Locate the cell with the specified text and output its (X, Y) center coordinate. 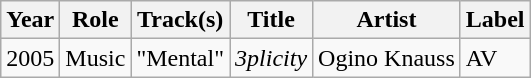
Track(s) (180, 20)
2005 (30, 58)
Artist (387, 20)
Music (96, 58)
Title (272, 20)
AV (495, 58)
Year (30, 20)
Label (495, 20)
"Mental" (180, 58)
Ogino Knauss (387, 58)
3plicity (272, 58)
Role (96, 20)
